Provide the (x, y) coordinate of the cell's center where the given text is located.  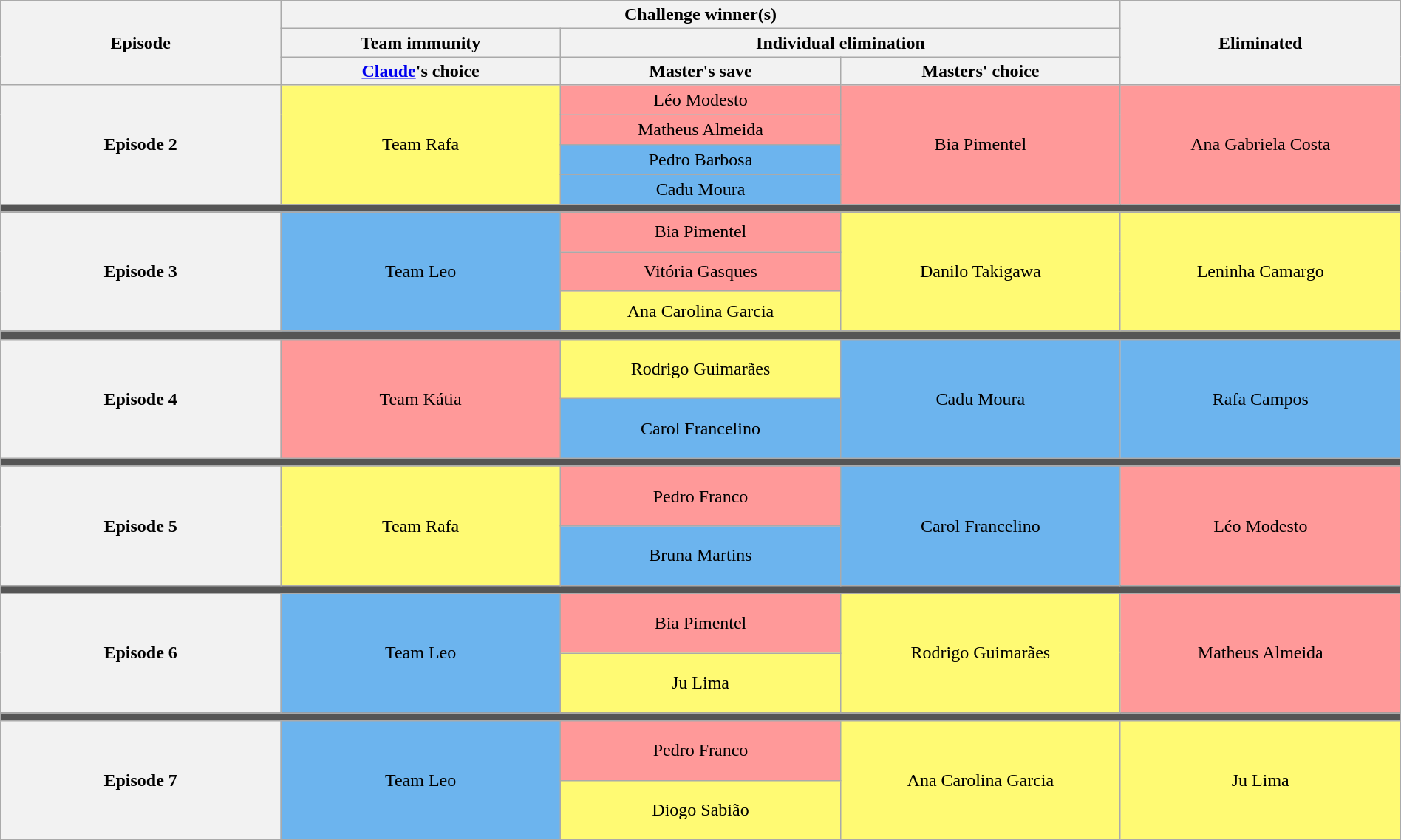
Episode 2 (140, 145)
Claude's choice (421, 71)
Eliminated (1261, 43)
Episode 7 (140, 780)
Episode 6 (140, 653)
Bruna Martins (700, 556)
Diogo Sabião (700, 810)
Ana Gabriela Costa (1261, 145)
Team immunity (421, 43)
Leninha Camargo (1261, 272)
Team Kátia (421, 399)
Episode (140, 43)
Vitória Gasques (700, 272)
Episode 3 (140, 272)
Danilo Takigawa (980, 272)
Masters' choice (980, 71)
Challenge winner(s) (700, 15)
Episode 5 (140, 526)
Master's save (700, 71)
Pedro Barbosa (700, 159)
Individual elimination (841, 43)
Episode 4 (140, 399)
Rafa Campos (1261, 399)
